Provide the [x, y] coordinate of the cell's center where the given text is located.  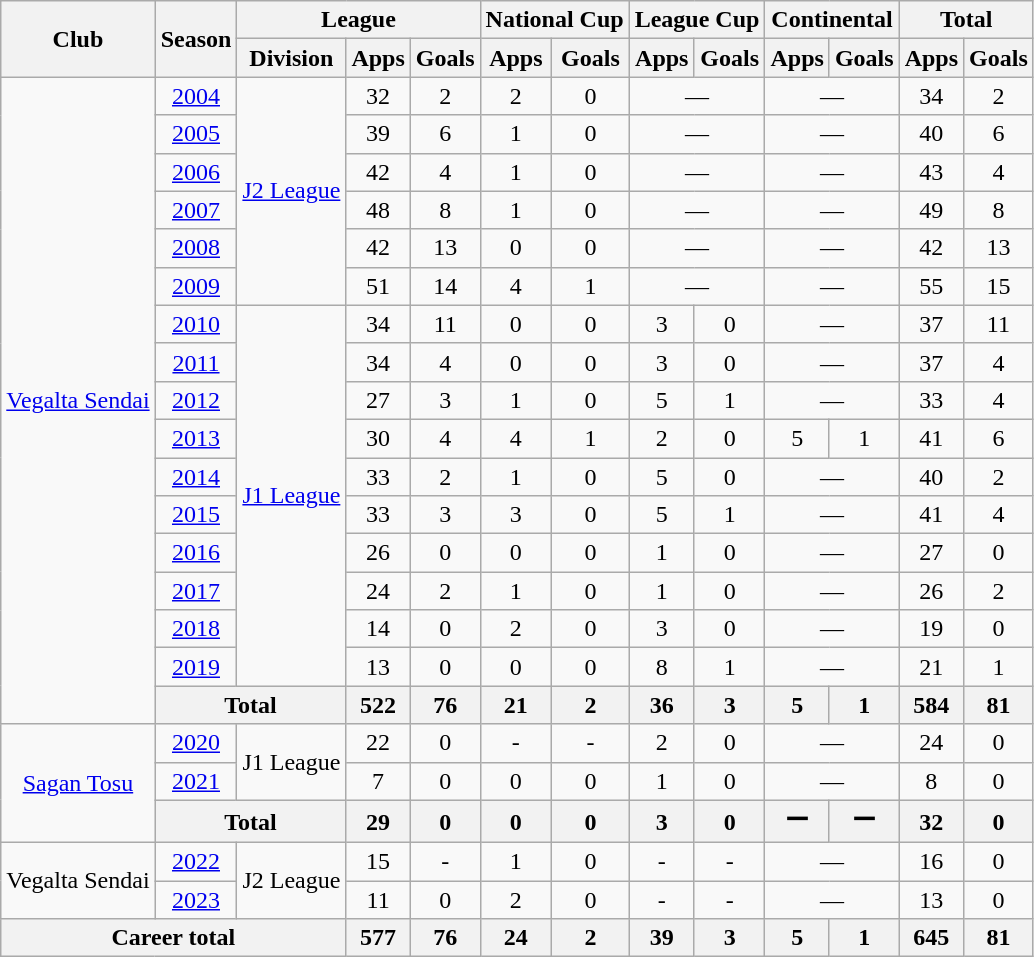
League [358, 20]
2022 [196, 862]
2005 [196, 134]
2020 [196, 743]
2008 [196, 248]
29 [378, 822]
43 [931, 172]
2011 [196, 362]
Club [78, 39]
Continental [832, 20]
645 [931, 938]
36 [662, 705]
2014 [196, 477]
522 [378, 705]
Division [292, 58]
2007 [196, 210]
577 [378, 938]
2009 [196, 286]
2015 [196, 515]
2006 [196, 172]
Career total [174, 938]
2017 [196, 591]
55 [931, 286]
51 [378, 286]
Sagan Tosu [78, 784]
48 [378, 210]
2018 [196, 629]
2010 [196, 324]
Season [196, 39]
2016 [196, 553]
19 [931, 629]
584 [931, 705]
2012 [196, 400]
16 [931, 862]
7 [378, 781]
22 [378, 743]
2013 [196, 438]
2023 [196, 900]
2021 [196, 781]
League Cup [697, 20]
2019 [196, 667]
2004 [196, 96]
National Cup [554, 20]
30 [378, 438]
49 [931, 210]
